For the text-containing cell, return its midpoint in (x, y) coordinate format. 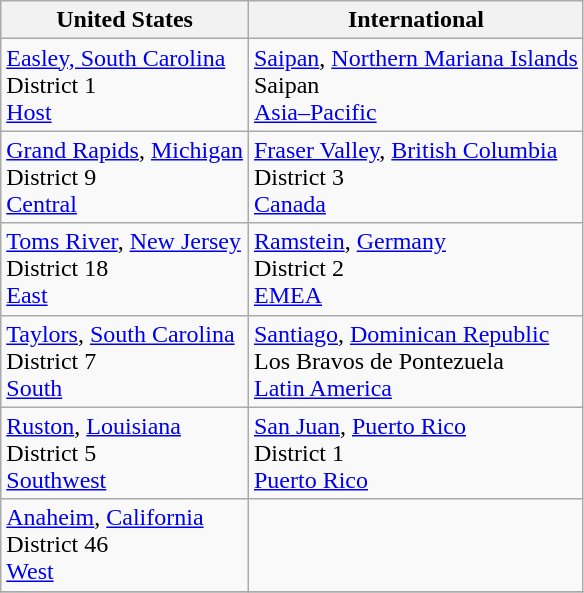
Santiago, Dominican RepublicLos Bravos de PontezuelaLatin America (416, 361)
Saipan, Northern Mariana IslandsSaipanAsia–Pacific (416, 85)
Anaheim, CaliforniaDistrict 46West (125, 545)
Easley, South CarolinaDistrict 1Host (125, 85)
Ramstein, GermanyDistrict 2EMEA (416, 269)
Taylors, South CarolinaDistrict 7South (125, 361)
San Juan, Puerto RicoDistrict 1Puerto Rico (416, 453)
Ruston, LouisianaDistrict 5Southwest (125, 453)
Toms River, New JerseyDistrict 18East (125, 269)
United States (125, 20)
Grand Rapids, MichiganDistrict 9Central (125, 177)
International (416, 20)
Fraser Valley, British ColumbiaDistrict 3Canada (416, 177)
